Return the (X, Y) coordinate for the center point of the cell that contains the specified text.  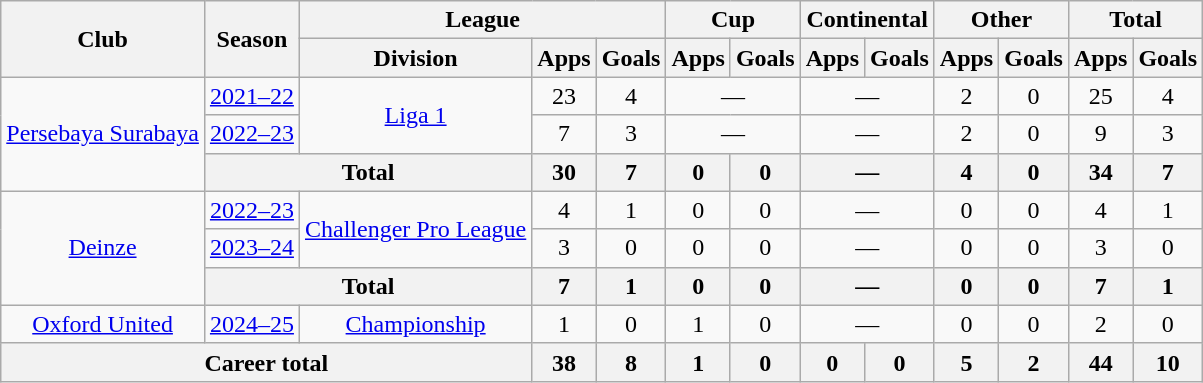
23 (564, 96)
Continental (867, 20)
25 (1100, 96)
Club (103, 39)
Other (1001, 20)
Cup (733, 20)
Oxford United (103, 324)
5 (966, 362)
Season (252, 39)
44 (1100, 362)
Challenger Pro League (415, 229)
2021–22 (252, 96)
38 (564, 362)
30 (564, 172)
Division (415, 58)
Deinze (103, 248)
Championship (415, 324)
2024–25 (252, 324)
2023–24 (252, 248)
Liga 1 (415, 115)
Persebaya Surabaya (103, 134)
10 (1168, 362)
9 (1100, 134)
8 (631, 362)
Career total (266, 362)
34 (1100, 172)
League (482, 20)
